Find where the given text appears and provide that cell's center as [X, Y] coordinate. 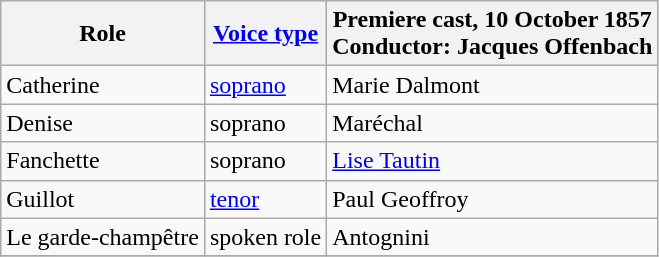
spoken role [265, 237]
Premiere cast, 10 October 1857Conductor: Jacques Offenbach [492, 34]
Guillot [103, 199]
Marie Dalmont [492, 85]
Maréchal [492, 123]
Lise Tautin [492, 161]
Paul Geoffroy [492, 199]
Le garde-champêtre [103, 237]
tenor [265, 199]
Denise [103, 123]
Antognini [492, 237]
Role [103, 34]
Catherine [103, 85]
Fanchette [103, 161]
Voice type [265, 34]
